From the cell containing the given text, extract its center point as [X, Y] coordinate. 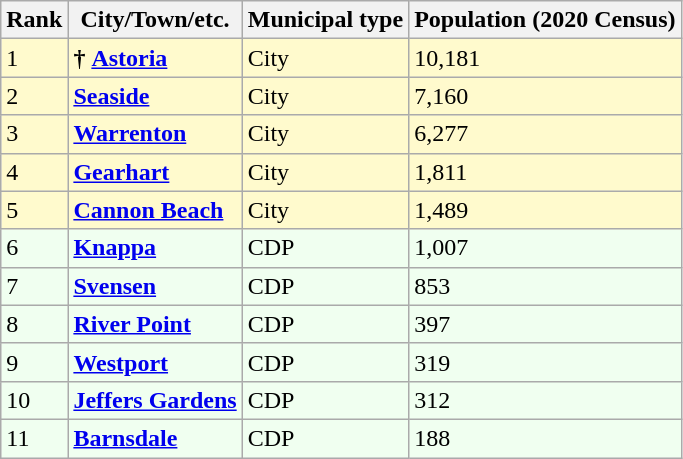
6 [34, 248]
10,181 [545, 58]
1 [34, 58]
Rank [34, 20]
8 [34, 324]
Westport [155, 362]
7 [34, 286]
Jeffers Gardens [155, 400]
397 [545, 324]
Cannon Beach [155, 210]
Municipal type [325, 20]
Gearhart [155, 172]
Knappa [155, 248]
319 [545, 362]
3 [34, 134]
Seaside [155, 96]
City/Town/etc. [155, 20]
10 [34, 400]
1,489 [545, 210]
1,811 [545, 172]
2 [34, 96]
6,277 [545, 134]
4 [34, 172]
Warrenton [155, 134]
Population (2020 Census) [545, 20]
Svensen [155, 286]
9 [34, 362]
5 [34, 210]
Barnsdale [155, 438]
7,160 [545, 96]
312 [545, 400]
11 [34, 438]
188 [545, 438]
853 [545, 286]
River Point [155, 324]
1,007 [545, 248]
† Astoria [155, 58]
